Provide the (X, Y) coordinate of the cell's center where the given text is located.  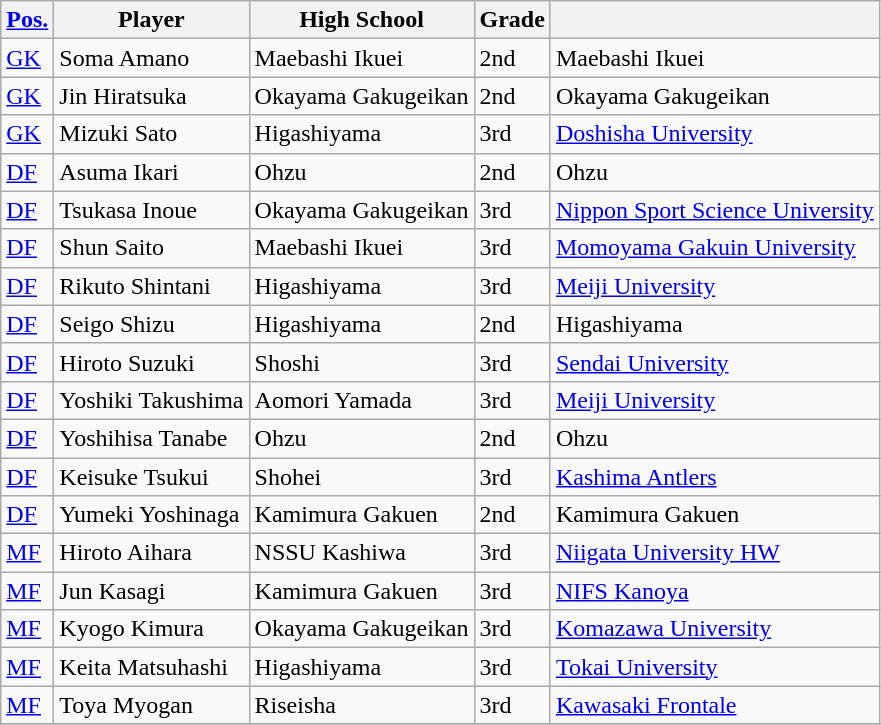
Komazawa University (714, 629)
Nippon Sport Science University (714, 210)
NIFS Kanoya (714, 591)
Hiroto Aihara (152, 553)
Mizuki Sato (152, 134)
Shoshi (362, 362)
Jun Kasagi (152, 591)
Keisuke Tsukui (152, 477)
Grade (512, 20)
Seigo Shizu (152, 324)
Asuma Ikari (152, 172)
NSSU Kashiwa (362, 553)
Aomori Yamada (362, 400)
Soma Amano (152, 58)
Jin Hiratsuka (152, 96)
Yoshihisa Tanabe (152, 438)
Riseisha (362, 705)
Tokai University (714, 667)
Niigata University HW (714, 553)
Momoyama Gakuin University (714, 248)
Shohei (362, 477)
Yumeki Yoshinaga (152, 515)
Toya Myogan (152, 705)
Hiroto Suzuki (152, 362)
Kawasaki Frontale (714, 705)
Kashima Antlers (714, 477)
Pos. (28, 20)
Sendai University (714, 362)
Shun Saito (152, 248)
Player (152, 20)
Tsukasa Inoue (152, 210)
Rikuto Shintani (152, 286)
Yoshiki Takushima (152, 400)
High School (362, 20)
Doshisha University (714, 134)
Keita Matsuhashi (152, 667)
Kyogo Kimura (152, 629)
